Detect which cell encompasses the target text, then output its (x, y) center coordinate. 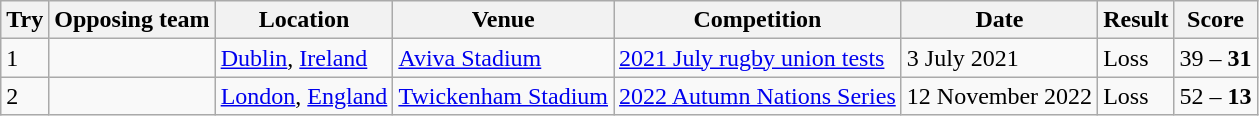
Opposing team (132, 20)
2 (25, 96)
2021 July rugby union tests (758, 58)
Score (1216, 20)
Dublin, Ireland (304, 58)
London, England (304, 96)
39 – 31 (1216, 58)
Aviva Stadium (504, 58)
3 July 2021 (999, 58)
2022 Autumn Nations Series (758, 96)
1 (25, 58)
Twickenham Stadium (504, 96)
Date (999, 20)
Location (304, 20)
Venue (504, 20)
Competition (758, 20)
12 November 2022 (999, 96)
Try (25, 20)
52 – 13 (1216, 96)
Result (1136, 20)
